Scan for the cell matching the given text and deliver its [x, y] coordinate at center. 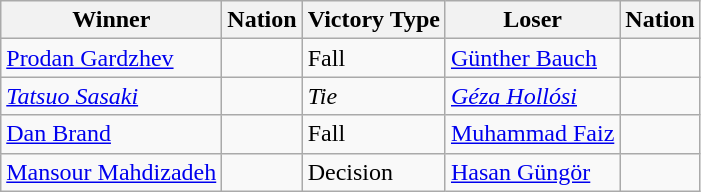
Tatsuo Sasaki [112, 96]
Muhammad Faiz [532, 134]
Hasan Güngör [532, 172]
Mansour Mahdizadeh [112, 172]
Günther Bauch [532, 58]
Loser [532, 20]
Géza Hollósi [532, 96]
Prodan Gardzhev [112, 58]
Winner [112, 20]
Tie [374, 96]
Victory Type [374, 20]
Dan Brand [112, 134]
Decision [374, 172]
